Determine the (X, Y) coordinate at the center of the cell enclosing the given text.  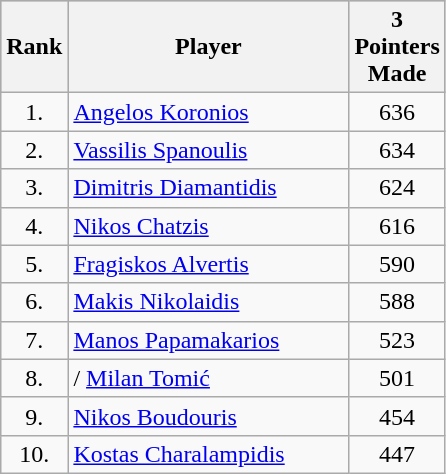
Nikos Chatzis (208, 226)
636 (397, 112)
634 (397, 150)
Nikos Boudouris (208, 416)
Rank (34, 47)
616 (397, 226)
588 (397, 302)
624 (397, 188)
6. (34, 302)
10. (34, 454)
523 (397, 340)
Kostas Charalampidis (208, 454)
Angelos Koronios (208, 112)
1. (34, 112)
9. (34, 416)
7. (34, 340)
Vassilis Spanoulis (208, 150)
8. (34, 378)
/ Milan Tomić (208, 378)
Fragiskos Alvertis (208, 264)
447 (397, 454)
Makis Nikolaidis (208, 302)
4. (34, 226)
590 (397, 264)
3 Pointers Made (397, 47)
501 (397, 378)
3. (34, 188)
Manos Papamakarios (208, 340)
Player (208, 47)
2. (34, 150)
5. (34, 264)
454 (397, 416)
Dimitris Diamantidis (208, 188)
